Pinpoint the cell where the given text exists, returning its [x, y] midpoint coordinate. 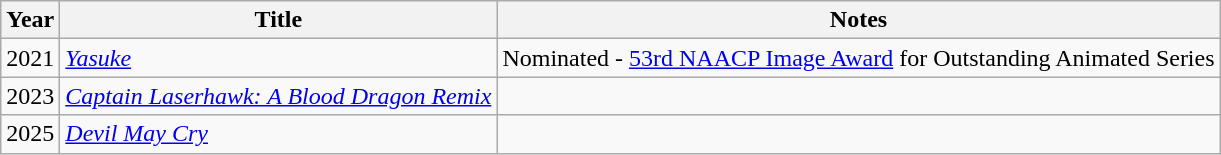
2021 [30, 58]
Title [278, 20]
Yasuke [278, 58]
Nominated - 53rd NAACP Image Award for Outstanding Animated Series [858, 58]
Captain Laserhawk: A Blood Dragon Remix [278, 96]
2023 [30, 96]
Year [30, 20]
2025 [30, 134]
Devil May Cry [278, 134]
Notes [858, 20]
